Return the (x, y) coordinate for the center point of the cell that contains the specified text.  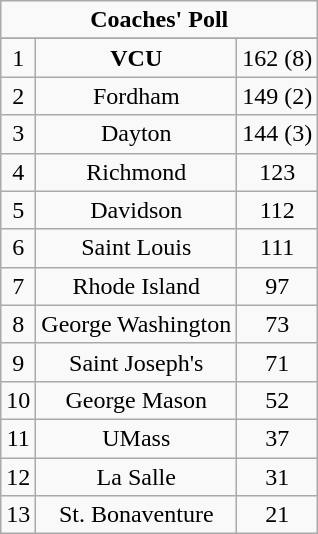
52 (278, 400)
9 (18, 362)
123 (278, 172)
St. Bonaventure (136, 515)
5 (18, 210)
162 (8) (278, 58)
4 (18, 172)
111 (278, 248)
VCU (136, 58)
Coaches' Poll (160, 20)
UMass (136, 438)
10 (18, 400)
Davidson (136, 210)
Fordham (136, 96)
La Salle (136, 477)
Rhode Island (136, 286)
144 (3) (278, 134)
2 (18, 96)
97 (278, 286)
Saint Joseph's (136, 362)
11 (18, 438)
George Mason (136, 400)
7 (18, 286)
149 (2) (278, 96)
6 (18, 248)
Saint Louis (136, 248)
1 (18, 58)
12 (18, 477)
Dayton (136, 134)
71 (278, 362)
37 (278, 438)
Richmond (136, 172)
73 (278, 324)
3 (18, 134)
George Washington (136, 324)
31 (278, 477)
21 (278, 515)
13 (18, 515)
8 (18, 324)
112 (278, 210)
